Output the [X, Y] coordinate of the center of the cell containing the given text.  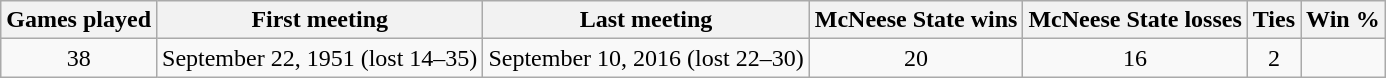
20 [916, 58]
First meeting [320, 20]
Ties [1274, 20]
September 22, 1951 (lost 14–35) [320, 58]
2 [1274, 58]
16 [1135, 58]
38 [79, 58]
Games played [79, 20]
September 10, 2016 (lost 22–30) [646, 58]
McNeese State losses [1135, 20]
Win % [1344, 20]
Last meeting [646, 20]
McNeese State wins [916, 20]
